From the cell containing the given text, extract its center point as (X, Y) coordinate. 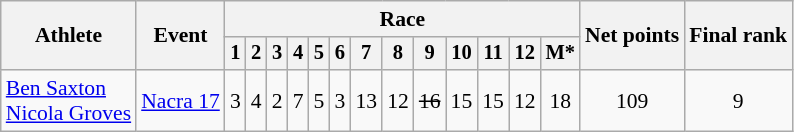
1 (236, 54)
Event (180, 36)
109 (632, 100)
M* (560, 54)
Race (402, 19)
Athlete (68, 36)
6 (340, 54)
Ben SaxtonNicola Groves (68, 100)
13 (366, 100)
18 (560, 100)
10 (462, 54)
Net points (632, 36)
11 (493, 54)
Final rank (738, 36)
Nacra 17 (180, 100)
8 (398, 54)
16 (430, 100)
